Extract the [X, Y] coordinate from the center of the cell holding the provided text.  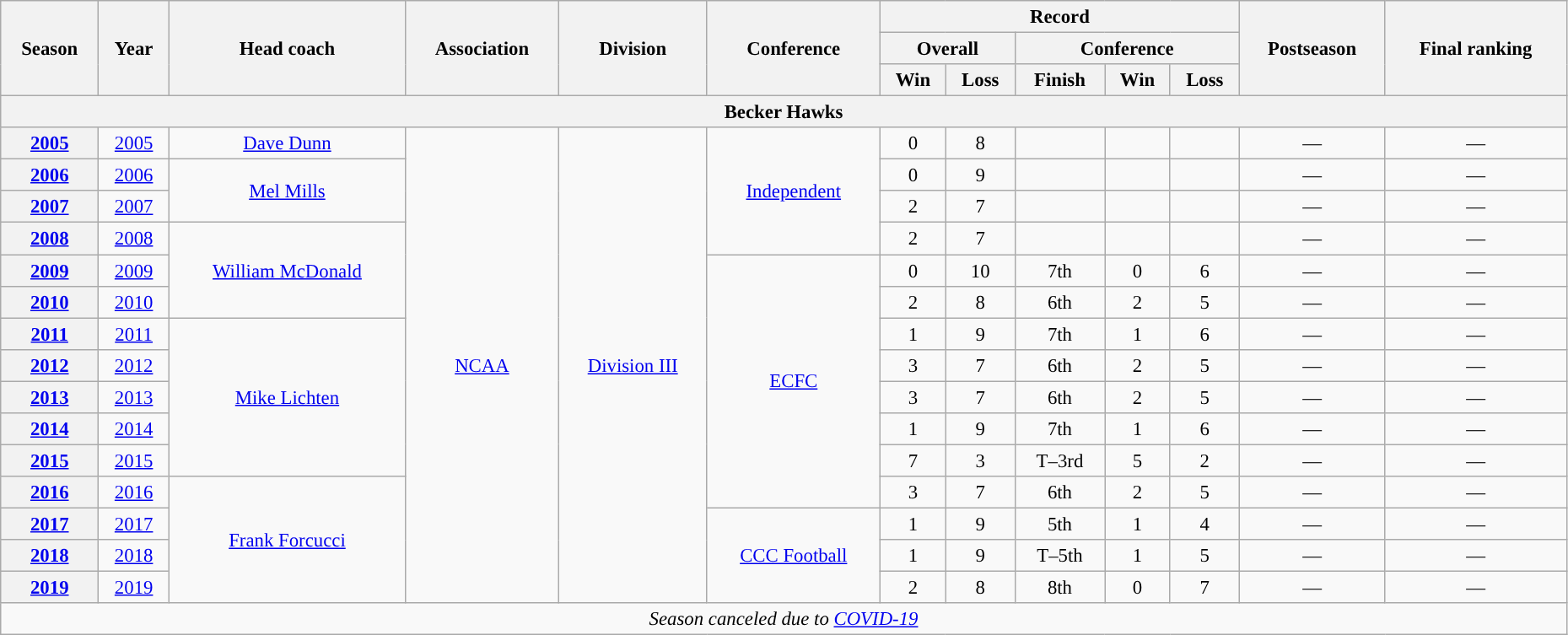
Becker Hawks [784, 112]
Season canceled due to COVID-19 [784, 619]
5th [1059, 524]
10 [980, 271]
Record [1060, 17]
T–5th [1059, 556]
Finish [1059, 80]
Frank Forcucci [288, 540]
Final ranking [1476, 49]
Association [482, 49]
Season [50, 49]
4 [1204, 524]
NCAA [482, 365]
Mike Lichten [288, 397]
Mel Mills [288, 191]
Division III [633, 365]
Dave Dunn [288, 143]
Independent [794, 191]
Postseason [1312, 49]
Division [633, 49]
T–3rd [1059, 460]
ECFC [794, 381]
8th [1059, 588]
Overall [948, 49]
Year [134, 49]
William McDonald [288, 270]
Head coach [288, 49]
CCC Football [794, 555]
